Provide the [x, y] coordinate of the cell's center where the given text is located.  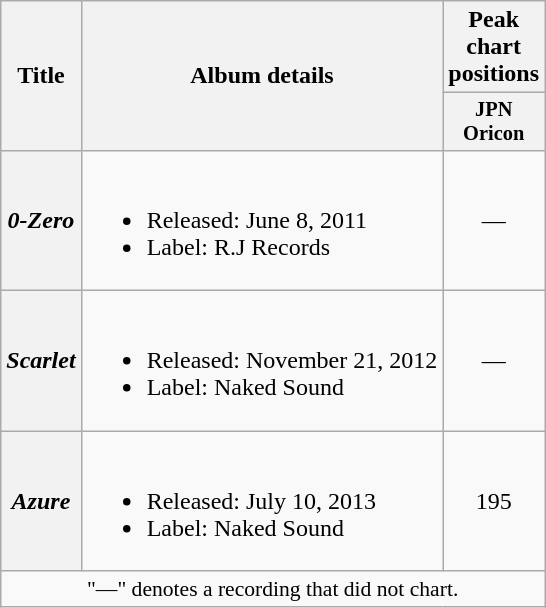
Released: November 21, 2012Label: Naked Sound [262, 361]
Peak chart positions [494, 47]
Album details [262, 76]
JPNOricon [494, 122]
Azure [41, 501]
Scarlet [41, 361]
Released: June 8, 2011Label: R.J Records [262, 220]
0-Zero [41, 220]
Released: July 10, 2013Label: Naked Sound [262, 501]
195 [494, 501]
"—" denotes a recording that did not chart. [273, 589]
Title [41, 76]
